Return (x, y) of the center of cell containing provided text 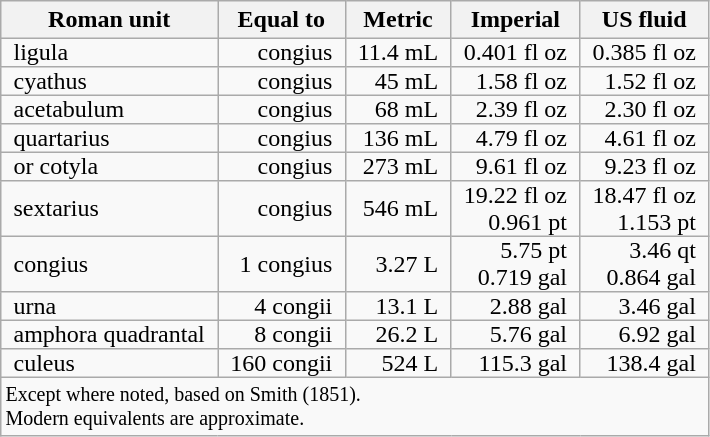
18.47 fl oz1.153 pt (644, 209)
sextarius (110, 209)
urna (110, 306)
45 mL (398, 81)
138.4 gal (644, 363)
2.39 fl oz (516, 110)
2.88 gal (516, 306)
2.30 fl oz (644, 110)
Except where noted, based on Smith (1851).Modern equivalents are approximate. (355, 406)
or cotyla (110, 167)
524 L (398, 363)
1 congius (282, 265)
13.1 L (398, 306)
160 congii (282, 363)
Equal to (282, 20)
culeus (110, 363)
19.22 fl oz0.961 pt (516, 209)
ligula (110, 53)
4.61 fl oz (644, 138)
68 mL (398, 110)
0.385 fl oz (644, 53)
136 mL (398, 138)
5.75 pt0.719 gal (516, 265)
US fluid (644, 20)
3.46 qt0.864 gal (644, 265)
3.27 L (398, 265)
6.92 gal (644, 335)
546 mL (398, 209)
26.2 L (398, 335)
9.61 fl oz (516, 167)
8 congii (282, 335)
quartarius (110, 138)
acetabulum (110, 110)
cyathus (110, 81)
4 congii (282, 306)
4.79 fl oz (516, 138)
Metric (398, 20)
0.401 fl oz (516, 53)
Roman unit (110, 20)
11.4 mL (398, 53)
amphora quadrantal (110, 335)
9.23 fl oz (644, 167)
273 mL (398, 167)
115.3 gal (516, 363)
3.46 gal (644, 306)
1.58 fl oz (516, 81)
Imperial (516, 20)
5.76 gal (516, 335)
1.52 fl oz (644, 81)
